Provide the (X, Y) coordinate of the cell's center where the given text is located.  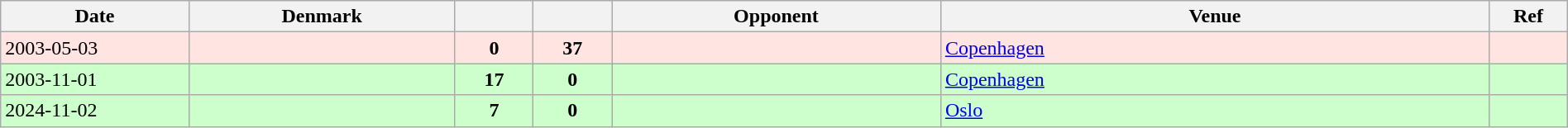
Venue (1214, 17)
37 (572, 48)
Oslo (1214, 111)
7 (495, 111)
2003-11-01 (94, 79)
Date (94, 17)
2024-11-02 (94, 111)
Opponent (777, 17)
17 (495, 79)
Ref (1528, 17)
Denmark (322, 17)
2003-05-03 (94, 48)
